Output the [x, y] coordinate of the center of the cell containing the given text.  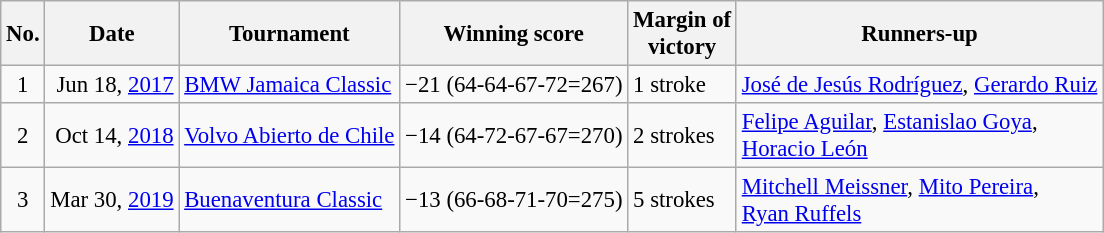
Oct 14, 2018 [112, 136]
BMW Jamaica Classic [290, 85]
José de Jesús Rodríguez, Gerardo Ruiz [919, 85]
Winning score [514, 34]
Date [112, 34]
Mar 30, 2019 [112, 200]
−21 (64-64-67-72=267) [514, 85]
Felipe Aguilar, Estanislao Goya, Horacio León [919, 136]
Margin ofvictory [682, 34]
Buenaventura Classic [290, 200]
−14 (64-72-67-67=270) [514, 136]
2 strokes [682, 136]
Runners-up [919, 34]
Jun 18, 2017 [112, 85]
−13 (66-68-71-70=275) [514, 200]
1 [23, 85]
3 [23, 200]
1 stroke [682, 85]
2 [23, 136]
5 strokes [682, 200]
No. [23, 34]
Tournament [290, 34]
Mitchell Meissner, Mito Pereira, Ryan Ruffels [919, 200]
Volvo Abierto de Chile [290, 136]
